Locate the cell with the specified text and output its [x, y] center coordinate. 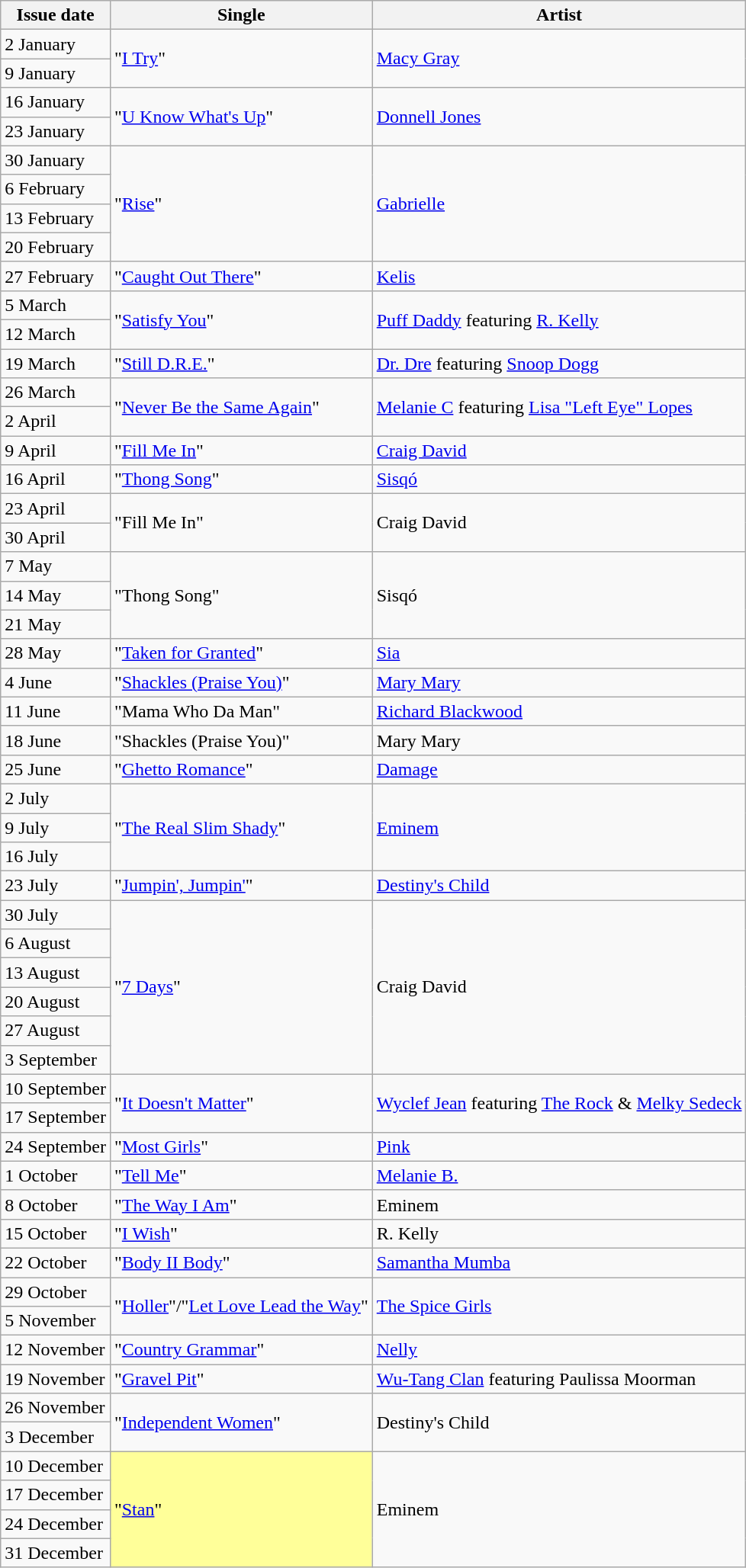
"Stan" [241, 1509]
"Ghetto Romance" [241, 769]
5 March [56, 305]
9 April [56, 451]
Pink [559, 1146]
12 March [56, 334]
1 October [56, 1175]
19 November [56, 1379]
R. Kelly [559, 1233]
18 June [56, 740]
26 November [56, 1408]
"The Real Slim Shady" [241, 827]
16 July [56, 857]
"Gravel Pit" [241, 1379]
Wu-Tang Clan featuring Paulissa Moorman [559, 1379]
12 November [56, 1350]
24 December [56, 1524]
9 January [56, 73]
"U Know What's Up" [241, 117]
Nelly [559, 1350]
19 March [56, 364]
Richard Blackwood [559, 711]
17 December [56, 1495]
Melanie B. [559, 1175]
23 April [56, 508]
16 April [56, 479]
"Holler"/"Let Love Lead the Way" [241, 1307]
30 April [56, 537]
24 September [56, 1146]
11 June [56, 711]
3 December [56, 1437]
10 December [56, 1466]
"Country Grammar" [241, 1350]
Damage [559, 769]
Samantha Mumba [559, 1262]
"The Way I Am" [241, 1204]
28 May [56, 653]
Issue date [56, 15]
"Most Girls" [241, 1146]
13 February [56, 218]
"Never Be the Same Again" [241, 407]
13 August [56, 973]
15 October [56, 1233]
Sia [559, 653]
23 January [56, 131]
"Rise" [241, 204]
3 September [56, 1060]
26 March [56, 393]
4 June [56, 682]
"Body II Body" [241, 1262]
"I Try" [241, 59]
16 January [56, 102]
21 May [56, 624]
The Spice Girls [559, 1307]
7 May [56, 566]
"Still D.R.E." [241, 364]
"Caught Out There" [241, 276]
31 December [56, 1553]
"7 Days" [241, 987]
2 April [56, 422]
Puff Daddy featuring R. Kelly [559, 319]
27 August [56, 1031]
25 June [56, 769]
20 February [56, 247]
"Independent Women" [241, 1422]
Kelis [559, 276]
"It Doesn't Matter" [241, 1103]
9 July [56, 827]
23 July [56, 886]
6 February [56, 189]
"Jumpin', Jumpin'" [241, 886]
"I Wish" [241, 1233]
29 October [56, 1292]
8 October [56, 1204]
Macy Gray [559, 59]
"Satisfy You" [241, 319]
Gabrielle [559, 204]
"Taken for Granted" [241, 653]
Wyclef Jean featuring The Rock & Melky Sedeck [559, 1103]
17 September [56, 1117]
10 September [56, 1089]
"Tell Me" [241, 1175]
27 February [56, 276]
30 January [56, 160]
5 November [56, 1321]
20 August [56, 1002]
Melanie C featuring Lisa "Left Eye" Lopes [559, 407]
22 October [56, 1262]
"Mama Who Da Man" [241, 711]
Single [241, 15]
30 July [56, 915]
Artist [559, 15]
Donnell Jones [559, 117]
2 January [56, 44]
Dr. Dre featuring Snoop Dogg [559, 364]
6 August [56, 944]
2 July [56, 798]
14 May [56, 595]
